Identify which cell holds the provided text, then report its (X, Y) central coordinate. 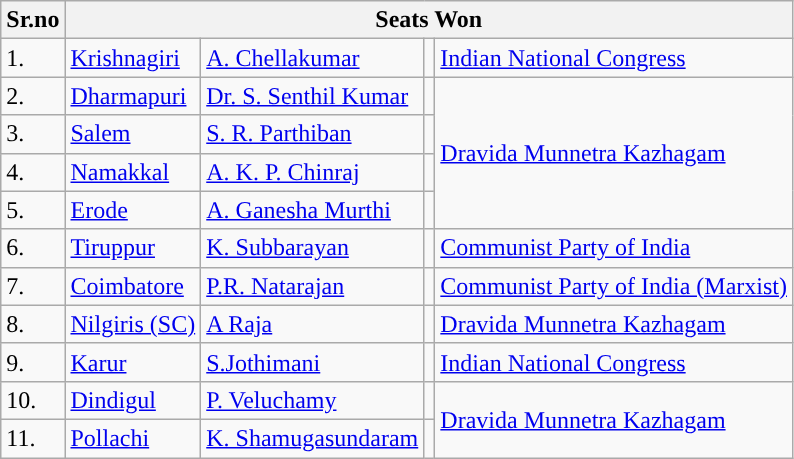
Dindigul (133, 400)
A. Chellakumar (312, 58)
4. (33, 172)
Sr.no (33, 20)
Krishnagiri (133, 58)
A Raja (312, 324)
Communist Party of India (614, 248)
10. (33, 400)
Communist Party of India (Marxist) (614, 286)
Dr. S. Senthil Kumar (312, 96)
Erode (133, 210)
S.Jothimani (312, 362)
K. Subbarayan (312, 248)
8. (33, 324)
A. Ganesha Murthi (312, 210)
P.R. Natarajan (312, 286)
3. (33, 134)
Karur (133, 362)
6. (33, 248)
Nilgiris (SC) (133, 324)
Pollachi (133, 438)
5. (33, 210)
Tiruppur (133, 248)
Namakkal (133, 172)
9. (33, 362)
1. (33, 58)
P. Veluchamy (312, 400)
Salem (133, 134)
Seats Won (429, 20)
S. R. Parthiban (312, 134)
Dharmapuri (133, 96)
2. (33, 96)
Coimbatore (133, 286)
K. Shamugasundaram (312, 438)
7. (33, 286)
11. (33, 438)
A. K. P. Chinraj (312, 172)
